Output the [x, y] coordinate of the center of the cell containing the given text.  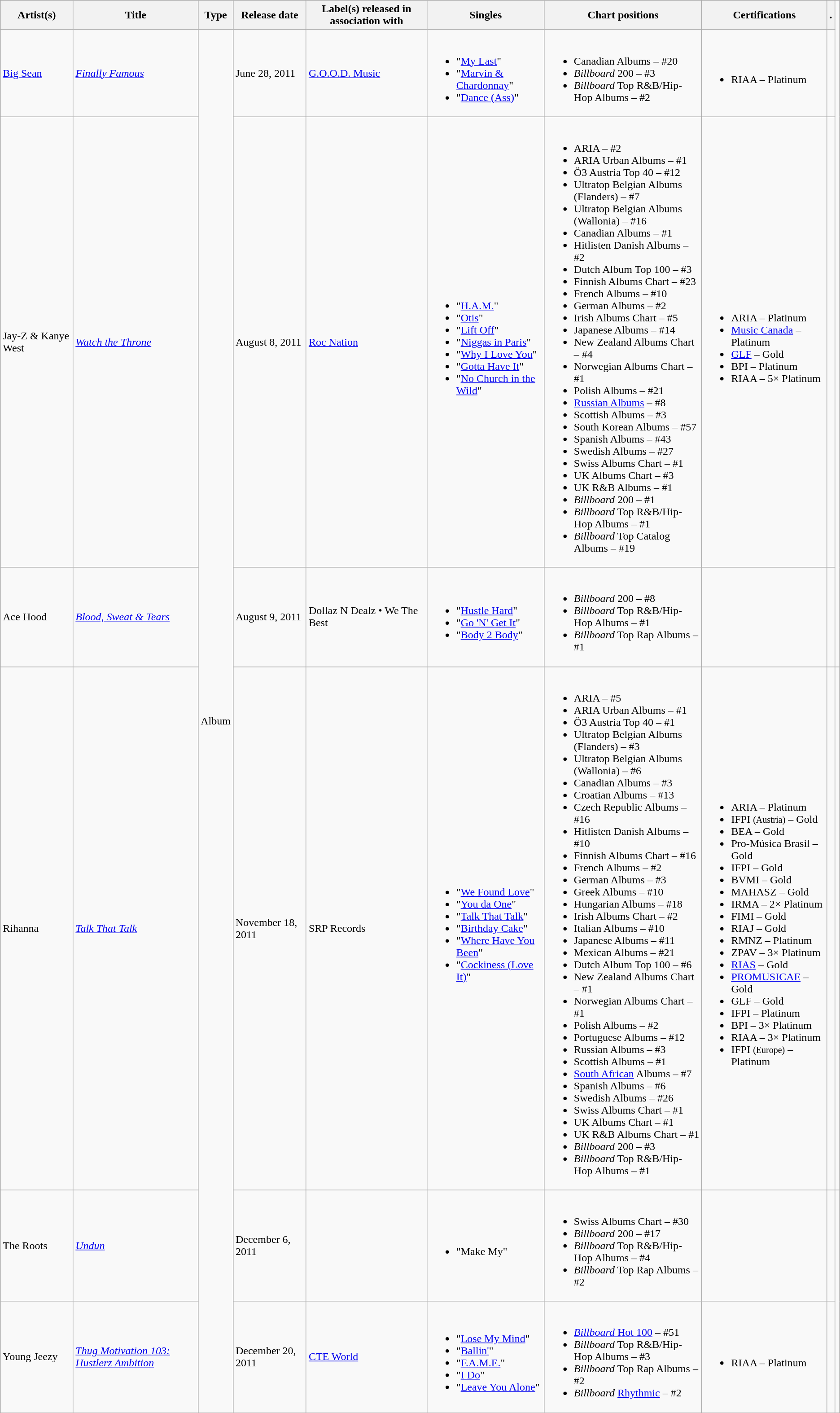
CTE World [366, 1357]
Roc Nation [366, 342]
Singles [486, 15]
Rihanna [37, 928]
"Lose My Mind""Ballin'""F.A.M.E.""I Do""Leave You Alone" [486, 1357]
Young Jeezy [37, 1357]
Billboard Hot 100 – #51Billboard Top R&B/Hip-Hop Albums – #3Billboard Top Rap Albums – #2Billboard Rhythmic – #2 [623, 1357]
"My Last""Marvin & Chardonnay""Dance (Ass)" [486, 73]
"H.A.M.""Otis""Lift Off""Niggas in Paris""Why I Love You""Gotta Have It""No Church in the Wild" [486, 342]
August 8, 2011 [269, 342]
Release date [269, 15]
December 20, 2011 [269, 1357]
Finally Famous [136, 73]
Undun [136, 1246]
ARIA – PlatinumMusic Canada – PlatinumGLF – GoldBPI – PlatinumRIAA – 5× Platinum [765, 342]
August 9, 2011 [269, 617]
Talk That Talk [136, 928]
Title [136, 15]
"Make My" [486, 1246]
SRP Records [366, 928]
Chart positions [623, 15]
Big Sean [37, 73]
Certifications [765, 15]
Dollaz N Dealz • We The Best [366, 617]
Canadian Albums – #20Billboard 200 – #3Billboard Top R&B/Hip-Hop Albums – #2 [623, 73]
December 6, 2011 [269, 1246]
Ace Hood [37, 617]
. [831, 15]
"Hustle Hard""Go 'N' Get It""Body 2 Body" [486, 617]
Jay-Z & Kanye West [37, 342]
Album [216, 721]
G.O.O.D. Music [366, 73]
November 18, 2011 [269, 928]
The Roots [37, 1246]
Blood, Sweat & Tears [136, 617]
June 28, 2011 [269, 73]
Thug Motivation 103: Hustlerz Ambition [136, 1357]
"We Found Love""You da One""Talk That Talk""Birthday Cake""Where Have You Been""Cockiness (Love It)" [486, 928]
Swiss Albums Chart – #30Billboard 200 – #17Billboard Top R&B/Hip-Hop Albums – #4Billboard Top Rap Albums – #2 [623, 1246]
Label(s) released in association with [366, 15]
Billboard 200 – #8Billboard Top R&B/Hip-Hop Albums – #1Billboard Top Rap Albums – #1 [623, 617]
Artist(s) [37, 15]
Type [216, 15]
Watch the Throne [136, 342]
